Pinpoint the cell where the given text exists, returning its (x, y) midpoint coordinate. 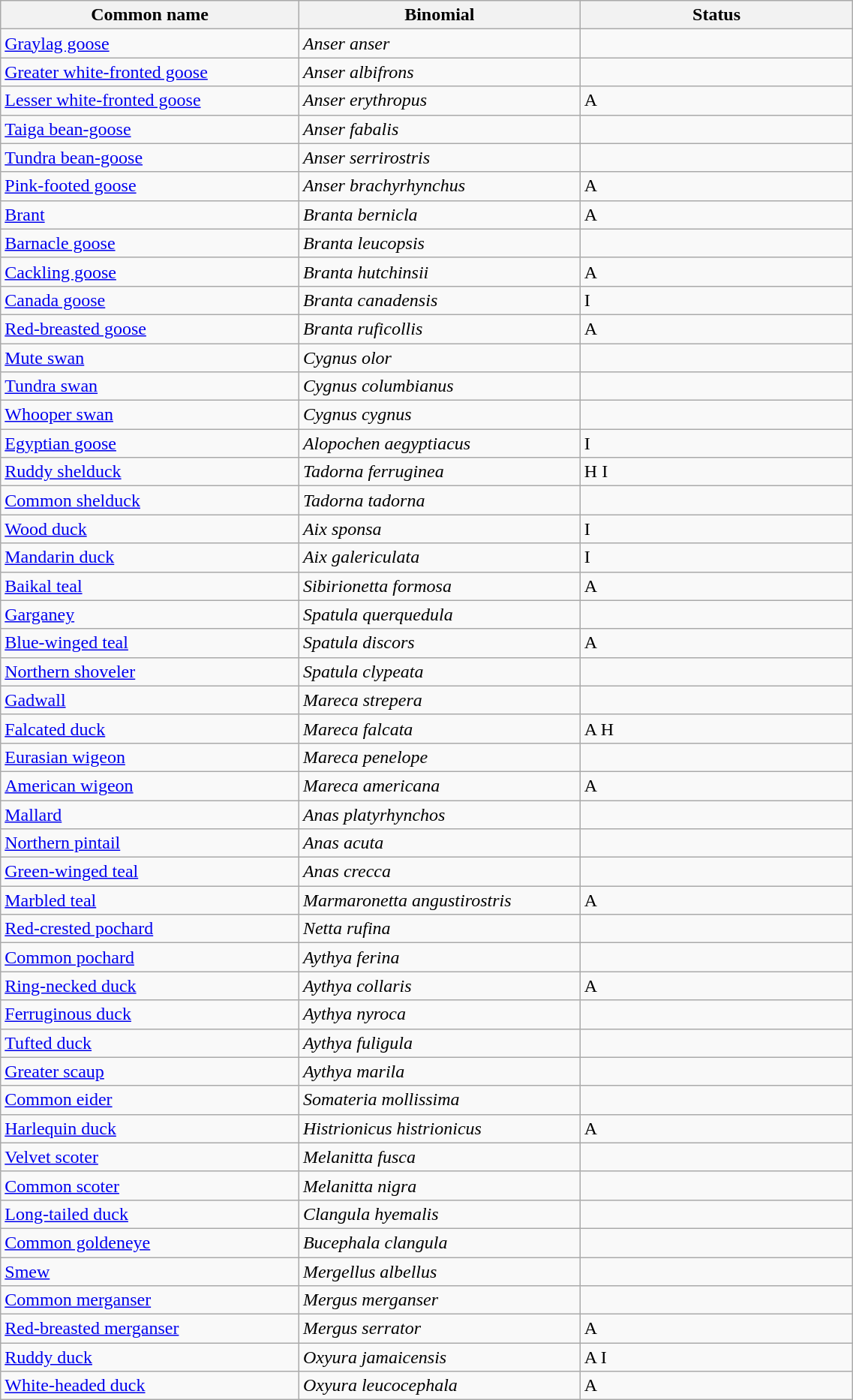
Baikal teal (150, 586)
Cackling goose (150, 272)
Marbled teal (150, 900)
Taiga bean-goose (150, 129)
Anas acuta (440, 843)
Common scoter (150, 1185)
Oxyura jamaicensis (440, 1357)
Greater scaup (150, 1071)
Ring-necked duck (150, 986)
Graylag goose (150, 44)
Aythya fuligula (440, 1043)
Canada goose (150, 300)
Smew (150, 1272)
Status (716, 15)
Egyptian goose (150, 443)
Netta rufina (440, 929)
Red-breasted merganser (150, 1329)
Cygnus cygnus (440, 415)
Tundra bean-goose (150, 158)
Tufted duck (150, 1043)
Cygnus columbianus (440, 386)
Long-tailed duck (150, 1214)
Aythya collaris (440, 986)
Anas crecca (440, 872)
Greater white-fronted goose (150, 72)
Tadorna ferruginea (440, 472)
White-headed duck (150, 1386)
Barnacle goose (150, 243)
Brant (150, 215)
Common shelduck (150, 500)
Mareca penelope (440, 757)
Clangula hyemalis (440, 1214)
Eurasian wigeon (150, 757)
Ruddy duck (150, 1357)
A I (716, 1357)
Tundra swan (150, 386)
Melanitta fusca (440, 1157)
Mergus merganser (440, 1300)
Mandarin duck (150, 557)
Ruddy shelduck (150, 472)
H I (716, 472)
Branta canadensis (440, 300)
Common pochard (150, 957)
Whooper swan (150, 415)
Pink-footed goose (150, 186)
Aythya ferina (440, 957)
Anser anser (440, 44)
Branta leucopsis (440, 243)
Harlequin duck (150, 1128)
Anser albifrons (440, 72)
Mergus serrator (440, 1329)
Common merganser (150, 1300)
Northern pintail (150, 843)
Aythya marila (440, 1071)
Spatula clypeata (440, 671)
Northern shoveler (150, 671)
Binomial (440, 15)
Sibirionetta formosa (440, 586)
Anser erythropus (440, 101)
Velvet scoter (150, 1157)
Tadorna tadorna (440, 500)
Ferruginous duck (150, 1014)
Somateria mollissima (440, 1100)
Branta ruficollis (440, 329)
Mute swan (150, 358)
Anser fabalis (440, 129)
Red-crested pochard (150, 929)
Cygnus olor (440, 358)
Anser serrirostris (440, 158)
Mallard (150, 814)
Aix galericulata (440, 557)
Alopochen aegyptiacus (440, 443)
Branta hutchinsii (440, 272)
Marmaronetta angustirostris (440, 900)
Falcated duck (150, 729)
Mareca strepera (440, 700)
Garganey (150, 614)
Bucephala clangula (440, 1242)
Lesser white-fronted goose (150, 101)
Mareca americana (440, 786)
Aix sponsa (440, 529)
Branta bernicla (440, 215)
Histrionicus histrionicus (440, 1128)
Mergellus albellus (440, 1272)
Spatula querquedula (440, 614)
Mareca falcata (440, 729)
Gadwall (150, 700)
A H (716, 729)
Green-winged teal (150, 872)
Oxyura leucocephala (440, 1386)
American wigeon (150, 786)
Aythya nyroca (440, 1014)
Melanitta nigra (440, 1185)
Common goldeneye (150, 1242)
Common eider (150, 1100)
Anas platyrhynchos (440, 814)
Anser brachyrhynchus (440, 186)
Common name (150, 15)
Blue-winged teal (150, 643)
Spatula discors (440, 643)
Wood duck (150, 529)
Red-breasted goose (150, 329)
